Locate the cell with the specified text and output its [x, y] center coordinate. 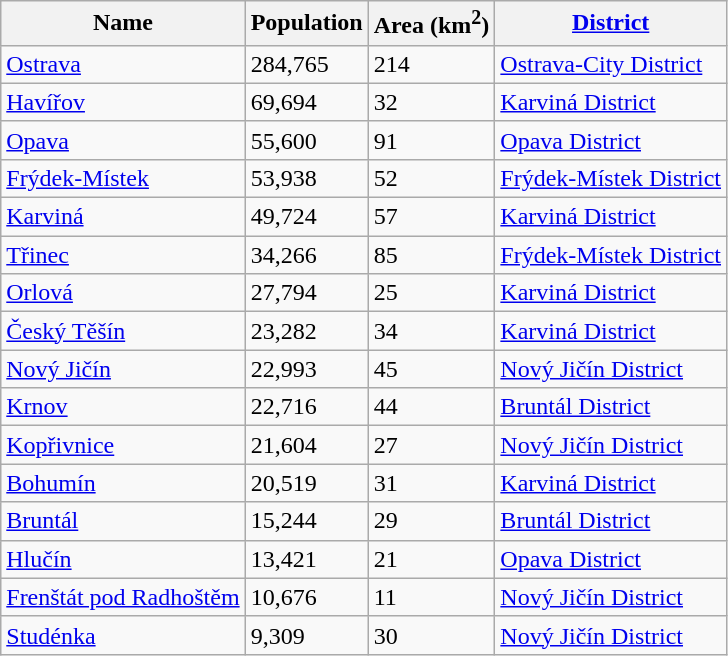
Bruntál [123, 521]
25 [432, 293]
45 [432, 369]
Bohumín [123, 483]
Kopřivnice [123, 445]
31 [432, 483]
34,266 [306, 255]
Opava [123, 140]
284,765 [306, 64]
Karviná [123, 217]
Ostrava [123, 64]
21,604 [306, 445]
27 [432, 445]
34 [432, 331]
Nový Jičín [123, 369]
20,519 [306, 483]
13,421 [306, 559]
53,938 [306, 178]
Frýdek-Místek [123, 178]
55,600 [306, 140]
Name [123, 24]
Area (km2) [432, 24]
27,794 [306, 293]
Ostrava-City District [611, 64]
69,694 [306, 102]
Český Těšín [123, 331]
49,724 [306, 217]
Population [306, 24]
32 [432, 102]
22,716 [306, 407]
10,676 [306, 597]
Hlučín [123, 559]
85 [432, 255]
57 [432, 217]
23,282 [306, 331]
District [611, 24]
22,993 [306, 369]
Krnov [123, 407]
9,309 [306, 635]
52 [432, 178]
Studénka [123, 635]
Třinec [123, 255]
29 [432, 521]
30 [432, 635]
15,244 [306, 521]
44 [432, 407]
Frenštát pod Radhoštěm [123, 597]
Havířov [123, 102]
11 [432, 597]
21 [432, 559]
Orlová [123, 293]
91 [432, 140]
214 [432, 64]
